Determine the [x, y] coordinate at the center of the cell enclosing the given text.  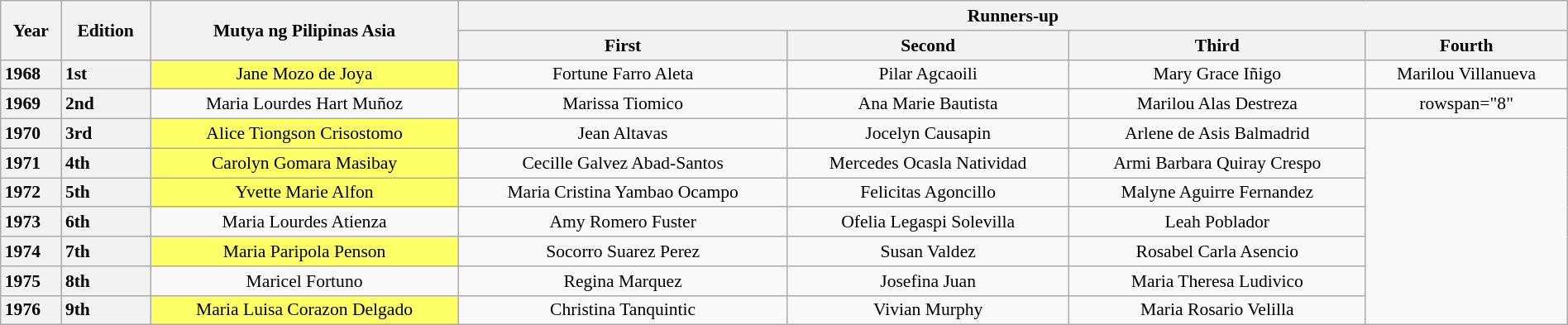
Maria Cristina Yambao Ocampo [624, 193]
7th [106, 251]
Josefina Juan [928, 281]
First [624, 45]
Mercedes Ocasla Natividad [928, 163]
Rosabel Carla Asencio [1217, 251]
Carolyn Gomara Masibay [304, 163]
Pilar Agcaoili [928, 74]
Ofelia Legaspi Solevilla [928, 222]
1971 [31, 163]
4th [106, 163]
Regina Marquez [624, 281]
Fourth [1466, 45]
9th [106, 310]
Mary Grace Iñigo [1217, 74]
3rd [106, 134]
Maria Lourdes Hart Muñoz [304, 104]
1975 [31, 281]
Jean Altavas [624, 134]
8th [106, 281]
Second [928, 45]
1974 [31, 251]
1968 [31, 74]
Armi Barbara Quiray Crespo [1217, 163]
1976 [31, 310]
5th [106, 193]
Marilou Alas Destreza [1217, 104]
Felicitas Agoncillo [928, 193]
Maria Paripola Penson [304, 251]
Maria Lourdes Atienza [304, 222]
Year [31, 30]
Marilou Villanueva [1466, 74]
Jocelyn Causapin [928, 134]
1969 [31, 104]
Fortune Farro Aleta [624, 74]
6th [106, 222]
1970 [31, 134]
Edition [106, 30]
Jane Mozo de Joya [304, 74]
Maria Rosario Velilla [1217, 310]
1972 [31, 193]
Vivian Murphy [928, 310]
1st [106, 74]
2nd [106, 104]
Cecille Galvez Abad-Santos [624, 163]
Susan Valdez [928, 251]
Alice Tiongson Crisostomo [304, 134]
Socorro Suarez Perez [624, 251]
Maria Theresa Ludivico [1217, 281]
Amy Romero Fuster [624, 222]
Malyne Aguirre Fernandez [1217, 193]
Third [1217, 45]
rowspan="8" [1466, 104]
Ana Marie Bautista [928, 104]
Mutya ng Pilipinas Asia [304, 30]
Arlene de Asis Balmadrid [1217, 134]
1973 [31, 222]
Marissa Tiomico [624, 104]
Leah Poblador [1217, 222]
Maria Luisa Corazon Delgado [304, 310]
Maricel Fortuno [304, 281]
Runners-up [1014, 16]
Christina Tanquintic [624, 310]
Yvette Marie Alfon [304, 193]
